Detect which cell encompasses the target text, then output its (x, y) center coordinate. 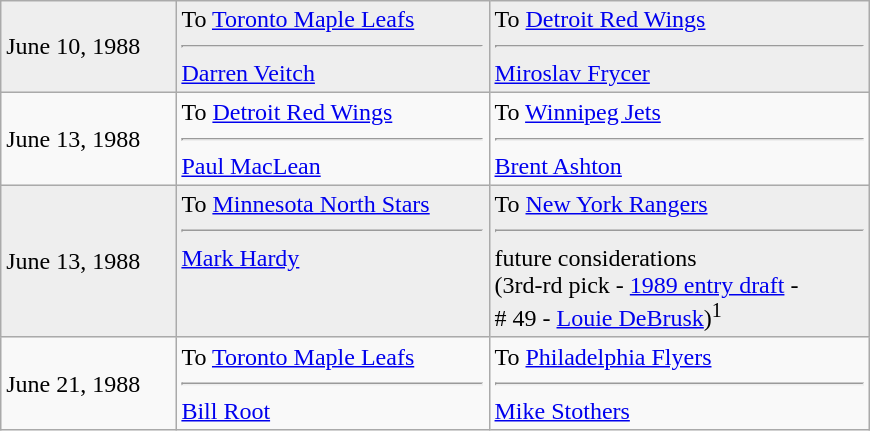
June 21, 1988 (88, 383)
To Toronto Maple LeafsBill Root (332, 383)
To Toronto Maple LeafsDarren Veitch (332, 47)
To Detroit Red WingsPaul MacLean (332, 139)
To New York Rangersfuture considerations(3rd-rd pick - 1989 entry draft -# 49 - Louie DeBrusk)1 (679, 262)
June 10, 1988 (88, 47)
To Winnipeg JetsBrent Ashton (679, 139)
To Detroit Red WingsMiroslav Frycer (679, 47)
To Philadelphia FlyersMike Stothers (679, 383)
To Minnesota North StarsMark Hardy (332, 262)
